Extract the [X, Y] coordinate from the center of the cell holding the provided text.  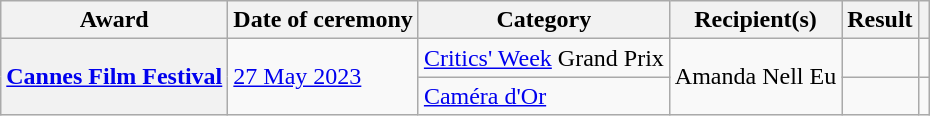
Category [544, 20]
Recipient(s) [755, 20]
Cannes Film Festival [114, 77]
Date of ceremony [324, 20]
27 May 2023 [324, 77]
Caméra d'Or [544, 96]
Critics' Week Grand Prix [544, 58]
Result [880, 20]
Amanda Nell Eu [755, 77]
Award [114, 20]
